Detect which cell encompasses the target text, then output its [x, y] center coordinate. 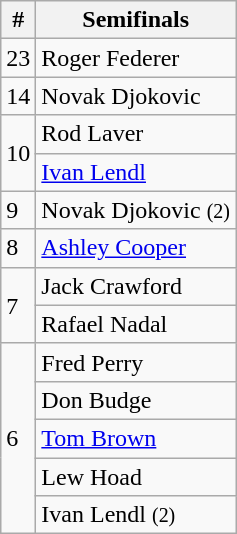
9 [18, 210]
14 [18, 96]
8 [18, 248]
Ivan Lendl [136, 172]
7 [18, 305]
Jack Crawford [136, 286]
Ivan Lendl (2) [136, 515]
Fred Perry [136, 362]
Novak Djokovic (2) [136, 210]
Don Budge [136, 400]
Roger Federer [136, 58]
# [18, 20]
Tom Brown [136, 438]
Lew Hoad [136, 477]
6 [18, 438]
Ashley Cooper [136, 248]
10 [18, 153]
Rafael Nadal [136, 324]
Novak Djokovic [136, 96]
Rod Laver [136, 134]
Semifinals [136, 20]
23 [18, 58]
